Extract the (x, y) coordinate from the center of the cell holding the provided text.  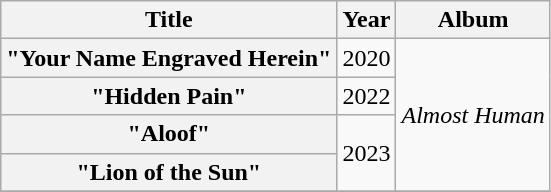
Album (473, 20)
2022 (366, 96)
Title (169, 20)
"Aloof" (169, 134)
Almost Human (473, 115)
"Your Name Engraved Herein" (169, 58)
2020 (366, 58)
"Lion of the Sun" (169, 172)
"Hidden Pain" (169, 96)
2023 (366, 153)
Year (366, 20)
